Detect which cell encompasses the target text, then output its (x, y) center coordinate. 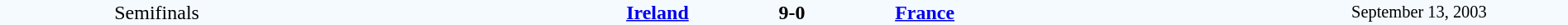
9-0 (791, 12)
Semifinals (157, 12)
September 13, 2003 (1419, 12)
Ireland (501, 12)
France (1082, 12)
